Output the [x, y] coordinate of the center of the cell containing the given text.  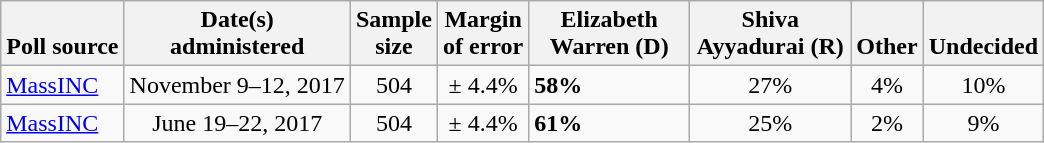
Marginof error [482, 34]
Poll source [62, 34]
November 9–12, 2017 [237, 85]
Other [887, 34]
61% [610, 123]
25% [770, 123]
ElizabethWarren (D) [610, 34]
June 19–22, 2017 [237, 123]
2% [887, 123]
ShivaAyyadurai (R) [770, 34]
Date(s)administered [237, 34]
27% [770, 85]
4% [887, 85]
Undecided [983, 34]
10% [983, 85]
58% [610, 85]
Samplesize [394, 34]
9% [983, 123]
